For the text-containing cell, return its midpoint in [X, Y] coordinate format. 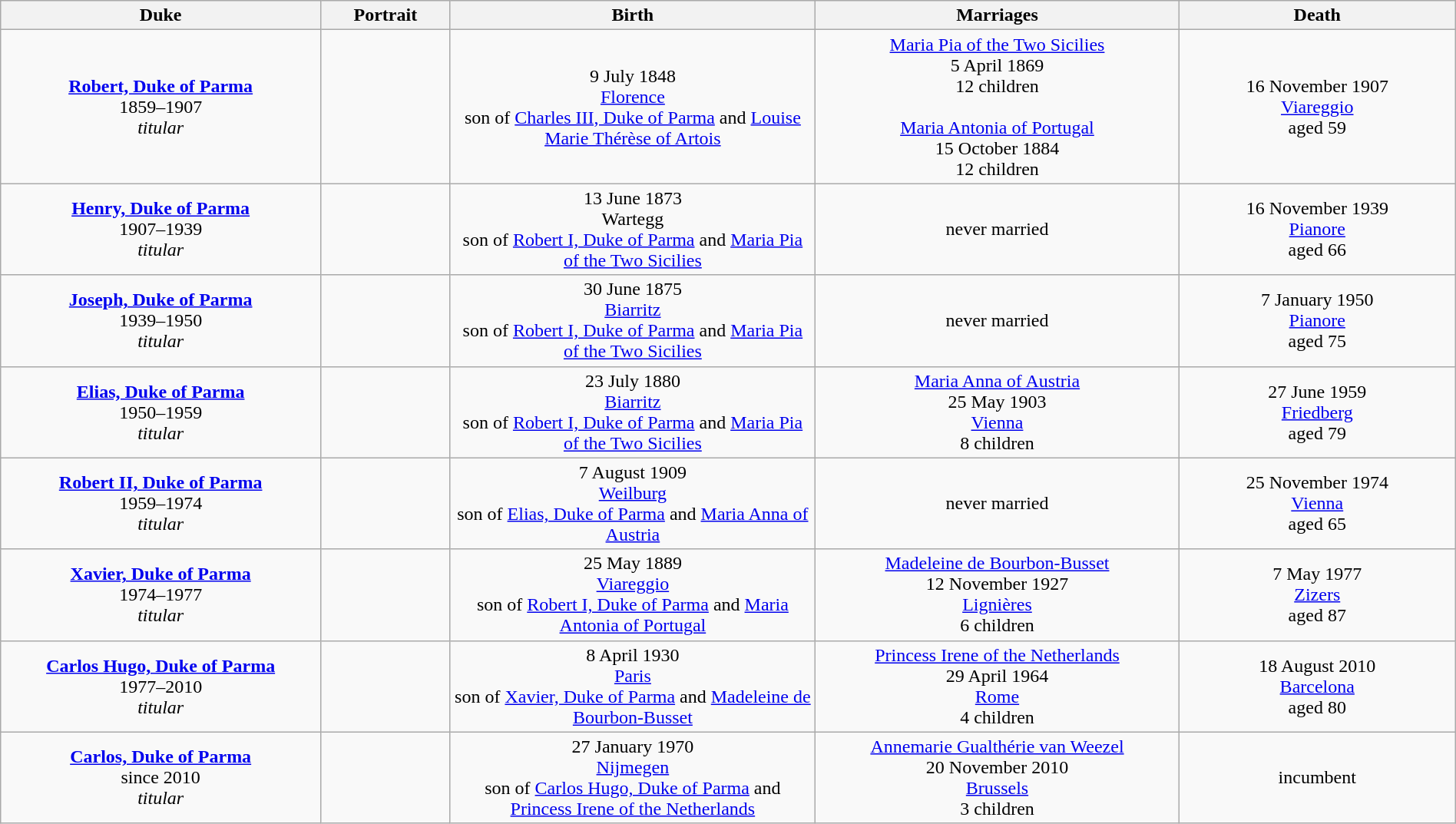
Maria Anna of Austria25 May 1903Vienna8 children [998, 412]
23 July 1880Biarritzson of Robert I, Duke of Parma and Maria Pia of the Two Sicilies [633, 412]
Maria Pia of the Two Sicilies5 April 186912 childrenMaria Antonia of Portugal15 October 188412 children [998, 107]
Marriages [998, 15]
8 April 1930Parisson of Xavier, Duke of Parma and Madeleine de Bourbon-Busset [633, 687]
27 January 1970Nijmegenson of Carlos Hugo, Duke of Parma and Princess Irene of the Netherlands [633, 777]
Birth [633, 15]
7 August 1909Weilburgson of Elias, Duke of Parma and Maria Anna of Austria [633, 504]
Carlos Hugo, Duke of Parma1977–2010titular [161, 687]
Death [1317, 15]
Joseph, Duke of Parma1939–1950titular [161, 321]
9 July 1848Florenceson of Charles III, Duke of Parma and Louise Marie Thérèse of Artois [633, 107]
7 January 1950Pianoreaged 75 [1317, 321]
Carlos, Duke of Parmasince 2010titular [161, 777]
Robert, Duke of Parma1859–1907titular [161, 107]
Robert II, Duke of Parma1959–1974titular [161, 504]
Madeleine de Bourbon-Busset12 November 1927Lignières6 children [998, 594]
7 May 1977Zizersaged 87 [1317, 594]
Henry, Duke of Parma1907–1939titular [161, 229]
Xavier, Duke of Parma1974–1977titular [161, 594]
25 May 1889Viareggioson of Robert I, Duke of Parma and Maria Antonia of Portugal [633, 594]
incumbent [1317, 777]
25 November 1974Viennaaged 65 [1317, 504]
18 August 2010Barcelonaaged 80 [1317, 687]
Annemarie Gualthérie van Weezel20 November 2010Brussels3 children [998, 777]
Portrait [386, 15]
Elias, Duke of Parma1950–1959titular [161, 412]
Princess Irene of the Netherlands29 April 1964Rome4 children [998, 687]
30 June 1875Biarritzson of Robert I, Duke of Parma and Maria Pia of the Two Sicilies [633, 321]
Duke [161, 15]
16 November 1939Pianoreaged 66 [1317, 229]
27 June 1959Friedbergaged 79 [1317, 412]
13 June 1873Warteggson of Robert I, Duke of Parma and Maria Pia of the Two Sicilies [633, 229]
16 November 1907Viareggioaged 59 [1317, 107]
